Provide the [X, Y] coordinate of the cell's center where the given text is located.  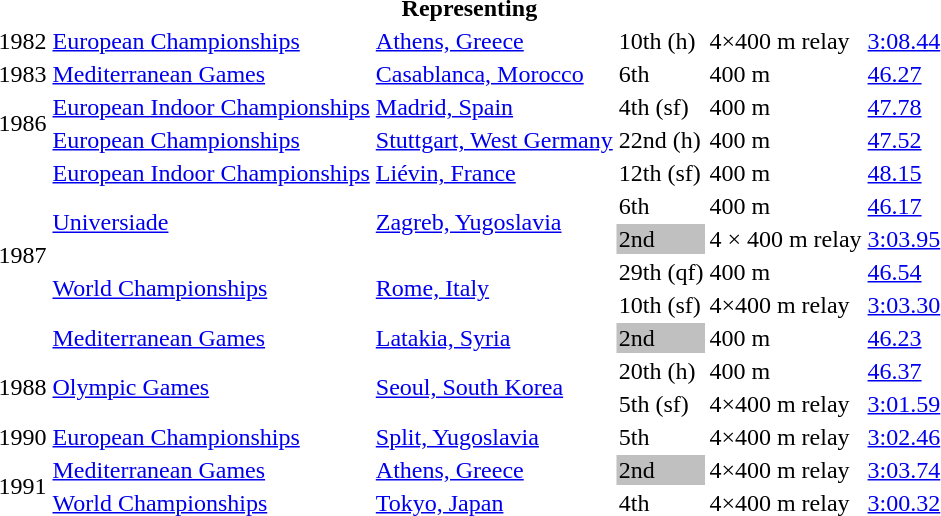
Split, Yugoslavia [494, 437]
Rome, Italy [494, 288]
Madrid, Spain [494, 107]
Casablanca, Morocco [494, 74]
5th (sf) [661, 404]
4th (sf) [661, 107]
World Championships [211, 288]
10th (h) [661, 41]
10th (sf) [661, 305]
Universiade [211, 222]
Stuttgart, West Germany [494, 140]
5th [661, 437]
12th (sf) [661, 173]
Seoul, South Korea [494, 388]
22nd (h) [661, 140]
Liévin, France [494, 173]
Zagreb, Yugoslavia [494, 222]
20th (h) [661, 371]
29th (qf) [661, 272]
Latakia, Syria [494, 338]
4 × 400 m relay [786, 239]
Olympic Games [211, 388]
